Return (X, Y) of the center of cell containing provided text 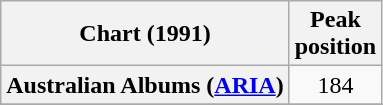
Chart (1991) (145, 34)
Peakposition (335, 34)
184 (335, 85)
Australian Albums (ARIA) (145, 85)
